Output the [x, y] coordinate of the center of the cell containing the given text.  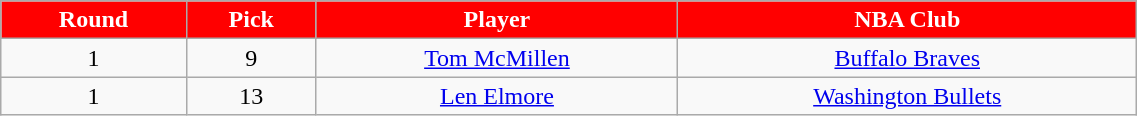
Round [94, 20]
13 [251, 96]
NBA Club [908, 20]
9 [251, 58]
Washington Bullets [908, 96]
Buffalo Braves [908, 58]
Player [496, 20]
Tom McMillen [496, 58]
Pick [251, 20]
Len Elmore [496, 96]
